Extract the [X, Y] coordinate from the center of the cell holding the provided text.  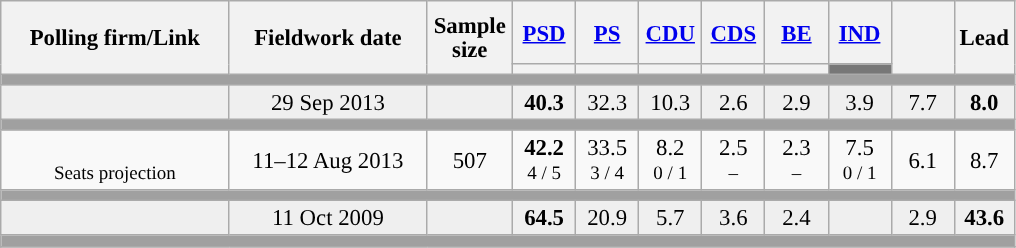
2.3 – [796, 160]
10.3 [670, 102]
PSD [544, 32]
42.24 / 5 [544, 160]
BE [796, 32]
8.7 [984, 160]
7.7 [922, 102]
PS [608, 32]
Polling firm/Link [115, 38]
7.50 / 1 [860, 160]
8.20 / 1 [670, 160]
2.4 [796, 218]
20.9 [608, 218]
Lead [984, 38]
507 [470, 160]
11 Oct 2009 [328, 218]
Fieldwork date [328, 38]
29 Sep 2013 [328, 102]
6.1 [922, 160]
33.53 / 4 [608, 160]
11–12 Aug 2013 [328, 160]
43.6 [984, 218]
CDS [734, 32]
3.6 [734, 218]
2.6 [734, 102]
8.0 [984, 102]
Sample size [470, 38]
CDU [670, 32]
IND [860, 32]
3.9 [860, 102]
40.3 [544, 102]
32.3 [608, 102]
5.7 [670, 218]
Seats projection [115, 160]
2.5 – [734, 160]
64.5 [544, 218]
